Find where the given text appears and provide that cell's center as (X, Y) coordinate. 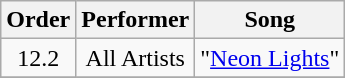
Song (270, 20)
Performer (136, 20)
"Neon Lights" (270, 58)
Order (38, 20)
12.2 (38, 58)
All Artists (136, 58)
